From the cell containing the given text, extract its center point as (x, y) coordinate. 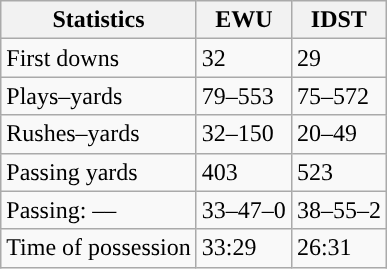
79–553 (244, 96)
Passing yards (99, 172)
33–47–0 (244, 210)
403 (244, 172)
523 (338, 172)
20–49 (338, 134)
Plays–yards (99, 96)
32 (244, 58)
Passing: –– (99, 210)
32–150 (244, 134)
38–55–2 (338, 210)
75–572 (338, 96)
First downs (99, 58)
Rushes–yards (99, 134)
Statistics (99, 20)
33:29 (244, 248)
EWU (244, 20)
Time of possession (99, 248)
IDST (338, 20)
26:31 (338, 248)
29 (338, 58)
